Scan for the cell matching the given text and deliver its (x, y) coordinate at center. 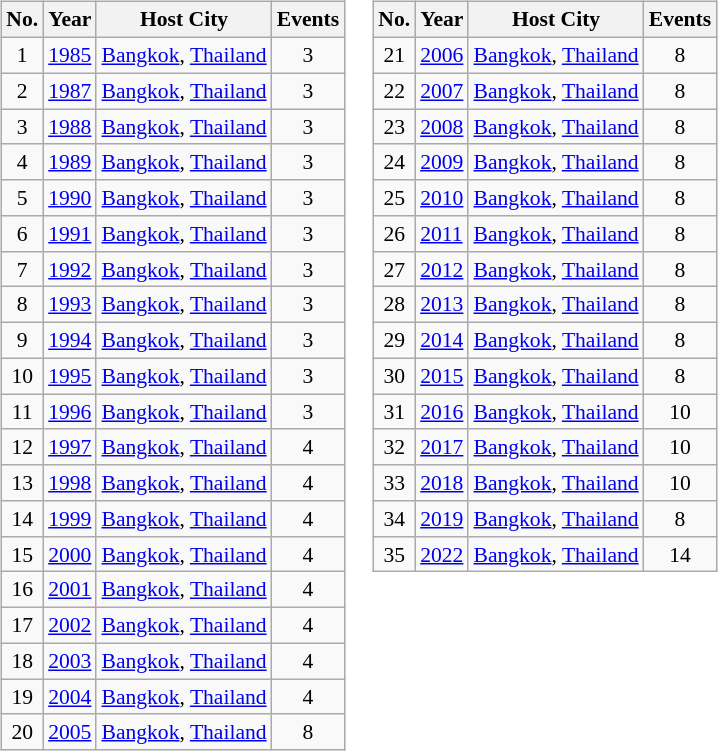
2010 (442, 198)
22 (394, 91)
23 (394, 127)
13 (22, 483)
19 (22, 697)
1987 (70, 91)
6 (22, 234)
2016 (442, 412)
20 (22, 732)
2005 (70, 732)
25 (394, 198)
35 (394, 554)
27 (394, 269)
1993 (70, 305)
11 (22, 412)
7 (22, 269)
34 (394, 519)
2018 (442, 483)
2003 (70, 661)
21 (394, 55)
2001 (70, 590)
33 (394, 483)
9 (22, 340)
1998 (70, 483)
1992 (70, 269)
1989 (70, 162)
1995 (70, 376)
30 (394, 376)
2009 (442, 162)
2006 (442, 55)
2008 (442, 127)
18 (22, 661)
2013 (442, 305)
2000 (70, 554)
32 (394, 447)
2 (22, 91)
1985 (70, 55)
1 (22, 55)
1997 (70, 447)
29 (394, 340)
2004 (70, 697)
2014 (442, 340)
17 (22, 625)
2019 (442, 519)
31 (394, 412)
2007 (442, 91)
1990 (70, 198)
2002 (70, 625)
1994 (70, 340)
1999 (70, 519)
2017 (442, 447)
1991 (70, 234)
12 (22, 447)
1988 (70, 127)
24 (394, 162)
1996 (70, 412)
2011 (442, 234)
15 (22, 554)
2015 (442, 376)
16 (22, 590)
5 (22, 198)
28 (394, 305)
2022 (442, 554)
2012 (442, 269)
26 (394, 234)
